Return (X, Y) of the center of cell containing provided text 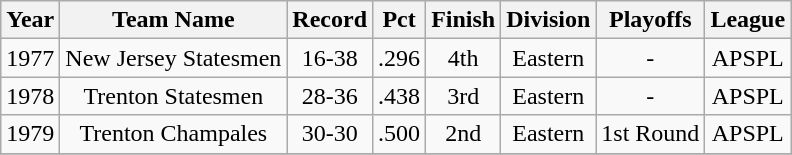
16-38 (330, 58)
.500 (400, 134)
Pct (400, 20)
Record (330, 20)
Year (30, 20)
3rd (464, 96)
30-30 (330, 134)
1978 (30, 96)
.296 (400, 58)
Trenton Statesmen (174, 96)
Division (548, 20)
28-36 (330, 96)
1st Round (650, 134)
Trenton Champales (174, 134)
League (748, 20)
4th (464, 58)
1977 (30, 58)
1979 (30, 134)
2nd (464, 134)
Finish (464, 20)
New Jersey Statesmen (174, 58)
Playoffs (650, 20)
Team Name (174, 20)
.438 (400, 96)
